Detect which cell encompasses the target text, then output its [X, Y] center coordinate. 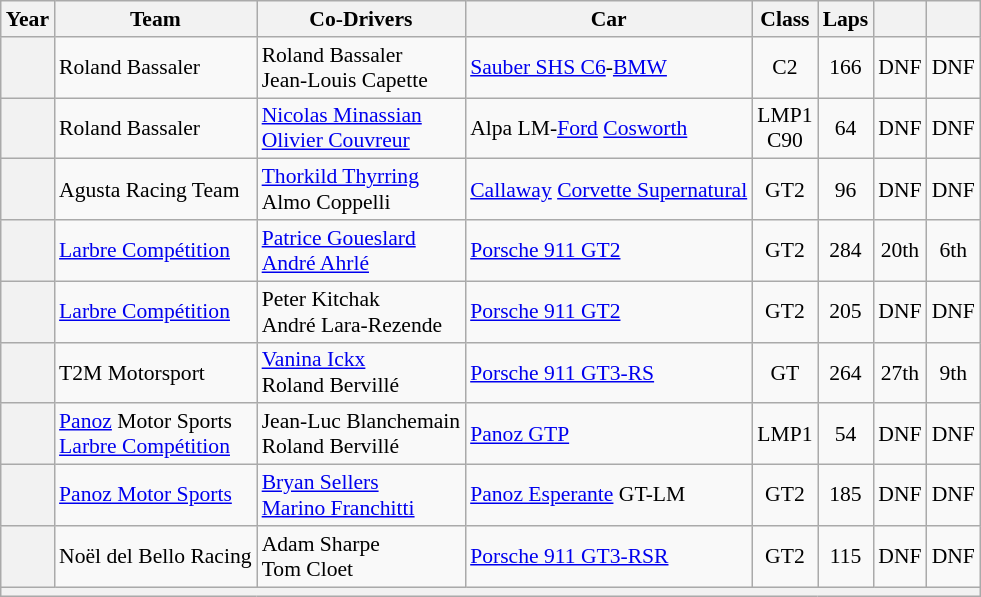
Car [608, 19]
Sauber SHS C6-BMW [608, 68]
Agusta Racing Team [156, 190]
Panoz Motor Sports [156, 496]
Panoz GTP [608, 434]
20th [900, 250]
T2M Motorsport [156, 372]
Class [784, 19]
115 [846, 556]
54 [846, 434]
6th [954, 250]
Thorkild Thyrring Almo Coppelli [362, 190]
Nicolas Minassian Olivier Couvreur [362, 128]
Vanina Ickx Roland Bervillé [362, 372]
Panoz Esperante GT-LM [608, 496]
27th [900, 372]
Co-Drivers [362, 19]
185 [846, 496]
Roland Bassaler Jean-Louis Capette [362, 68]
Jean-Luc Blanchemain Roland Bervillé [362, 434]
C2 [784, 68]
166 [846, 68]
Noël del Bello Racing [156, 556]
Alpa LM-Ford Cosworth [608, 128]
Year [28, 19]
284 [846, 250]
Porsche 911 GT3-RS [608, 372]
Laps [846, 19]
Bryan Sellers Marino Franchitti [362, 496]
Porsche 911 GT3-RSR [608, 556]
264 [846, 372]
9th [954, 372]
Callaway Corvette Supernatural [608, 190]
LMP1C90 [784, 128]
Team [156, 19]
64 [846, 128]
205 [846, 312]
GT [784, 372]
Adam Sharpe Tom Cloet [362, 556]
Patrice Goueslard André Ahrlé [362, 250]
LMP1 [784, 434]
Panoz Motor Sports Larbre Compétition [156, 434]
96 [846, 190]
Peter Kitchak André Lara-Rezende [362, 312]
